Capture the cell that displays the provided text and extract its (X, Y) central coordinate. 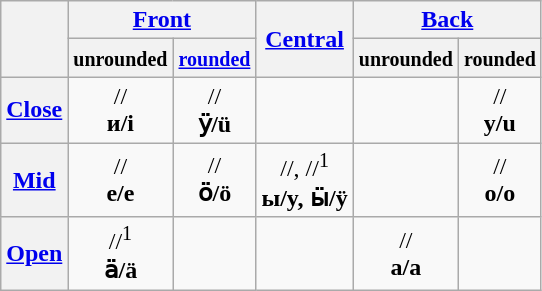
//е/e (120, 180)
Mid (34, 180)
//и/i (120, 110)
Close (34, 110)
//у/u (500, 110)
//1ӓ/ä (120, 252)
Open (34, 252)
//ӧ/ö (214, 180)
//, //1ы/y, ӹ/ÿ (304, 180)
Central (304, 39)
//а/a (406, 252)
//ӱ/ü (214, 110)
Back (447, 20)
//о/o (500, 180)
Front (162, 20)
